For the text-containing cell, return its midpoint in (x, y) coordinate format. 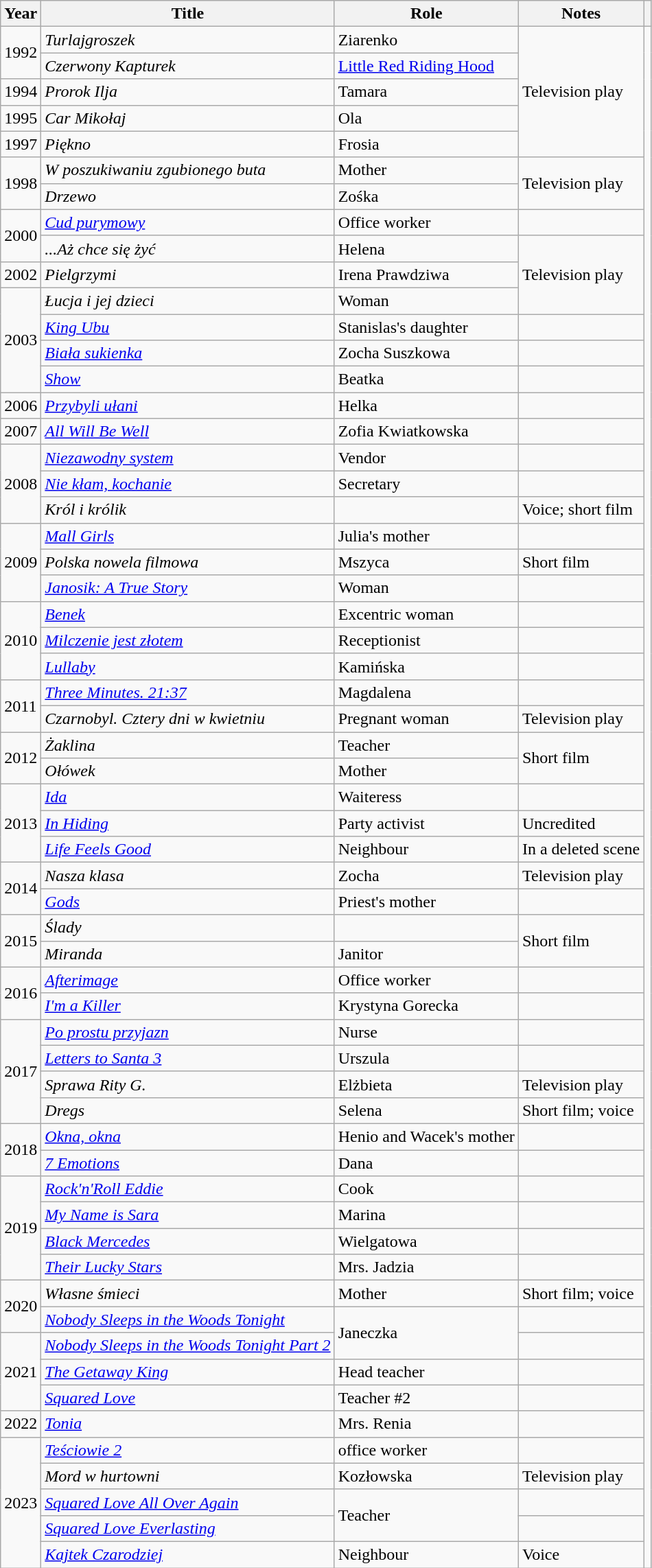
Waiteress (426, 797)
Teściowie 2 (188, 1450)
Janeczka (426, 1333)
Party activist (426, 823)
2009 (21, 562)
Dana (426, 1163)
Gods (188, 902)
Cook (426, 1189)
Okna, okna (188, 1136)
2021 (21, 1372)
Dregs (188, 1110)
Przybyli ułani (188, 406)
Prorok Ilja (188, 92)
Squared Love Everlasting (188, 1528)
W poszukiwaniu zgubionego buta (188, 170)
Little Red Riding Hood (426, 66)
Three Minutes. 21:37 (188, 692)
2008 (21, 484)
2012 (21, 758)
Łucja i jej dzieci (188, 301)
Urszula (426, 1058)
Zocha Suszkowa (426, 353)
Krystyna Gorecka (426, 1006)
2003 (21, 340)
Marina (426, 1215)
2010 (21, 640)
Mrs. Renia (426, 1424)
Year (21, 14)
2015 (21, 941)
Nasza klasa (188, 876)
Nobody Sleeps in the Woods Tonight Part 2 (188, 1346)
Janitor (426, 954)
Milczenie jest złotem (188, 640)
Letters to Santa 3 (188, 1058)
2000 (21, 235)
Squared Love All Over Again (188, 1502)
Magdalena (426, 692)
Turlajgroszek (188, 40)
Rock'n'Roll Eddie (188, 1189)
Pregnant woman (426, 718)
Ślady (188, 928)
2011 (21, 705)
2016 (21, 993)
2007 (21, 432)
2014 (21, 889)
Helka (426, 406)
2022 (21, 1424)
Polska nowela filmowa (188, 562)
Title (188, 14)
My Name is Sara (188, 1215)
In Hiding (188, 823)
Excentric woman (426, 614)
Notes (581, 14)
Their Lucky Stars (188, 1267)
Zośka (426, 196)
2019 (21, 1228)
Selena (426, 1110)
All Will Be Well (188, 432)
Wielgatowa (426, 1241)
Miranda (188, 954)
2018 (21, 1149)
Tonia (188, 1424)
Kajtek Czarodziej (188, 1554)
Ziarenko (426, 40)
Janosik: A True Story (188, 588)
1992 (21, 53)
Stanislas's daughter (426, 327)
Czarnobyl. Cztery dni w kwietniu (188, 718)
2017 (21, 1071)
Nurse (426, 1032)
The Getaway King (188, 1372)
Kamińska (426, 666)
Julia's mother (426, 536)
Mord w hurtowni (188, 1476)
Mrs. Jadzia (426, 1267)
Afterimage (188, 980)
Receptionist (426, 640)
Helena (426, 248)
Car Mikołaj (188, 118)
Król i królik (188, 510)
Show (188, 379)
Head teacher (426, 1372)
Life Feels Good (188, 850)
...Aż chce się żyć (188, 248)
Żaklina (188, 745)
Role (426, 14)
Cud purymowy (188, 222)
King Ubu (188, 327)
Zocha (426, 876)
Vendor (426, 458)
Black Mercedes (188, 1241)
2020 (21, 1307)
office worker (426, 1450)
Drzewo (188, 196)
Sprawa Rity G. (188, 1084)
Teacher #2 (426, 1398)
Voice; short film (581, 510)
Lullaby (188, 666)
Nie kłam, kochanie (188, 484)
Po prostu przyjazn (188, 1032)
Voice (581, 1554)
Beatka (426, 379)
2013 (21, 823)
Ida (188, 797)
Priest's mother (426, 902)
Tamara (426, 92)
Niezawodny system (188, 458)
I'm a Killer (188, 1006)
Mszyca (426, 562)
2006 (21, 406)
Squared Love (188, 1398)
1997 (21, 144)
Zofia Kwiatkowska (426, 432)
Henio and Wacek's mother (426, 1136)
Ołówek (188, 771)
Uncredited (581, 823)
Kozłowska (426, 1476)
1998 (21, 183)
Nobody Sleeps in the Woods Tonight (188, 1320)
Irena Prawdziwa (426, 274)
Piękno (188, 144)
In a deleted scene (581, 850)
Czerwony Kapturek (188, 66)
Secretary (426, 484)
1994 (21, 92)
Biała sukienka (188, 353)
2002 (21, 274)
Benek (188, 614)
Frosia (426, 144)
Elżbieta (426, 1084)
Ola (426, 118)
Własne śmieci (188, 1294)
7 Emotions (188, 1163)
Pielgrzymi (188, 274)
2023 (21, 1502)
1995 (21, 118)
Mall Girls (188, 536)
